Scan for the cell matching the given text and deliver its (x, y) coordinate at center. 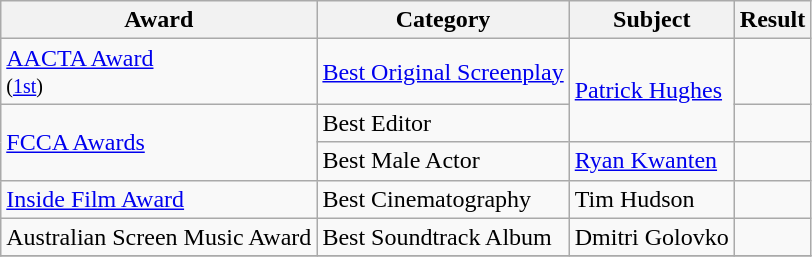
Best Soundtrack Album (443, 237)
Ryan Kwanten (652, 161)
Result (772, 20)
Category (443, 20)
Australian Screen Music Award (159, 237)
AACTA Award(1st) (159, 72)
Best Male Actor (443, 161)
Patrick Hughes (652, 90)
Tim Hudson (652, 199)
FCCA Awards (159, 142)
Dmitri Golovko (652, 237)
Award (159, 20)
Subject (652, 20)
Best Editor (443, 123)
Best Cinematography (443, 199)
Inside Film Award (159, 199)
Best Original Screenplay (443, 72)
